Search for the cell housing the specified text and yield its [x, y] center coordinate. 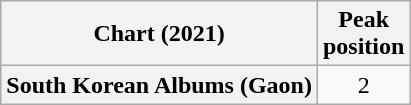
Chart (2021) [160, 34]
Peakposition [363, 34]
2 [363, 85]
South Korean Albums (Gaon) [160, 85]
